Extract the (x, y) coordinate from the center of the cell holding the provided text.  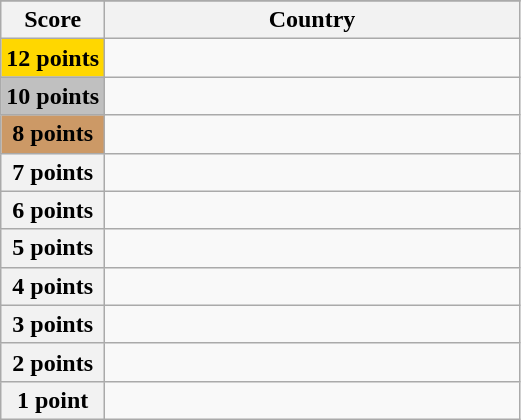
12 points (53, 58)
2 points (53, 362)
8 points (53, 134)
3 points (53, 324)
1 point (53, 400)
Country (312, 20)
Score (53, 20)
4 points (53, 286)
5 points (53, 248)
10 points (53, 96)
7 points (53, 172)
6 points (53, 210)
